Detect which cell encompasses the target text, then output its [X, Y] center coordinate. 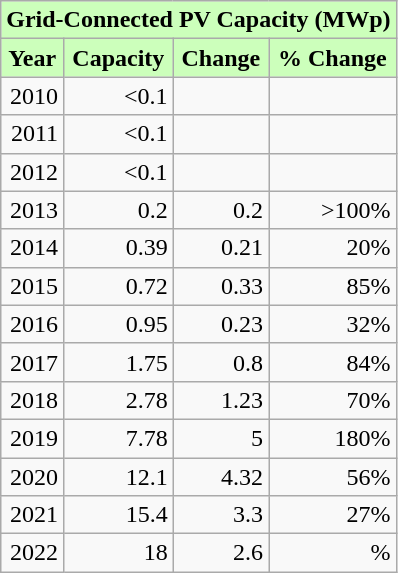
1.75 [119, 362]
Change [220, 58]
2011 [32, 134]
2018 [32, 400]
2010 [32, 96]
70% [332, 400]
2022 [32, 553]
12.1 [119, 477]
Year [32, 58]
18 [119, 553]
1.23 [220, 400]
0.72 [119, 286]
27% [332, 515]
2021 [32, 515]
Capacity [119, 58]
2019 [32, 438]
15.4 [119, 515]
0.95 [119, 324]
2012 [32, 172]
% [332, 553]
0.23 [220, 324]
56% [332, 477]
2017 [32, 362]
32% [332, 324]
2.6 [220, 553]
2.78 [119, 400]
0.21 [220, 248]
2014 [32, 248]
84% [332, 362]
Grid-Connected PV Capacity (MWp) [198, 20]
0.8 [220, 362]
2015 [32, 286]
180% [332, 438]
% Change [332, 58]
0.39 [119, 248]
4.32 [220, 477]
2013 [32, 210]
3.3 [220, 515]
5 [220, 438]
85% [332, 286]
0.33 [220, 286]
>100% [332, 210]
2020 [32, 477]
7.78 [119, 438]
2016 [32, 324]
20% [332, 248]
